Determine the [x, y] coordinate at the center of the cell enclosing the given text.  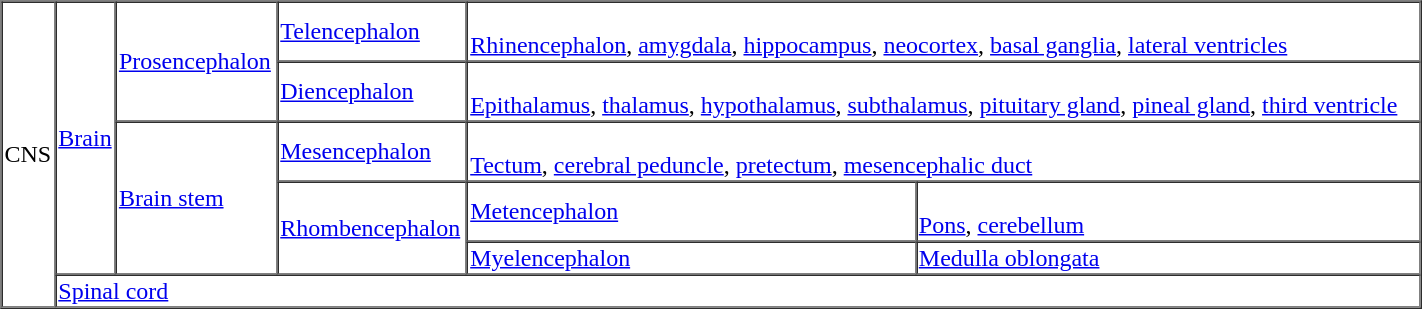
Brain [86, 138]
Mesencephalon [372, 152]
Pons, cerebellum [1168, 212]
Diencephalon [372, 92]
Brain stem [196, 198]
Metencephalon [692, 212]
Rhombencephalon [372, 228]
Medulla oblongata [1168, 258]
CNS [29, 155]
Spinal cord [738, 290]
Prosencephalon [196, 62]
Telencephalon [372, 32]
Rhinencephalon, amygdala, hippocampus, neocortex, basal ganglia, lateral ventricles [944, 32]
Tectum, cerebral peduncle, pretectum, mesencephalic duct [944, 152]
Myelencephalon [692, 258]
Epithalamus, thalamus, hypothalamus, subthalamus, pituitary gland, pineal gland, third ventricle [944, 92]
